Detect which cell encompasses the target text, then output its (X, Y) center coordinate. 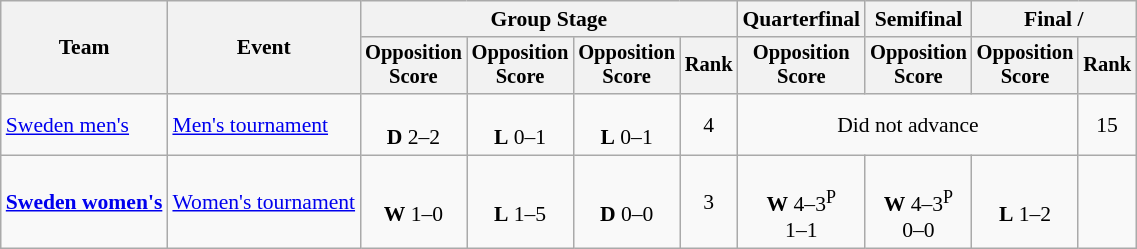
Semifinal (918, 19)
Quarterfinal (801, 19)
Sweden women's (84, 202)
Group Stage (548, 19)
L 1–2 (1026, 202)
Final / (1054, 19)
15 (1107, 124)
3 (709, 202)
W 4–3P1–1 (801, 202)
W 1–0 (414, 202)
L 1–5 (520, 202)
D 0–0 (626, 202)
Women's tournament (264, 202)
Sweden men's (84, 124)
Event (264, 48)
W 4–3P0–0 (918, 202)
Team (84, 48)
D 2–2 (414, 124)
Men's tournament (264, 124)
4 (709, 124)
Did not advance (908, 124)
